Pinpoint the cell where the given text exists, returning its [x, y] midpoint coordinate. 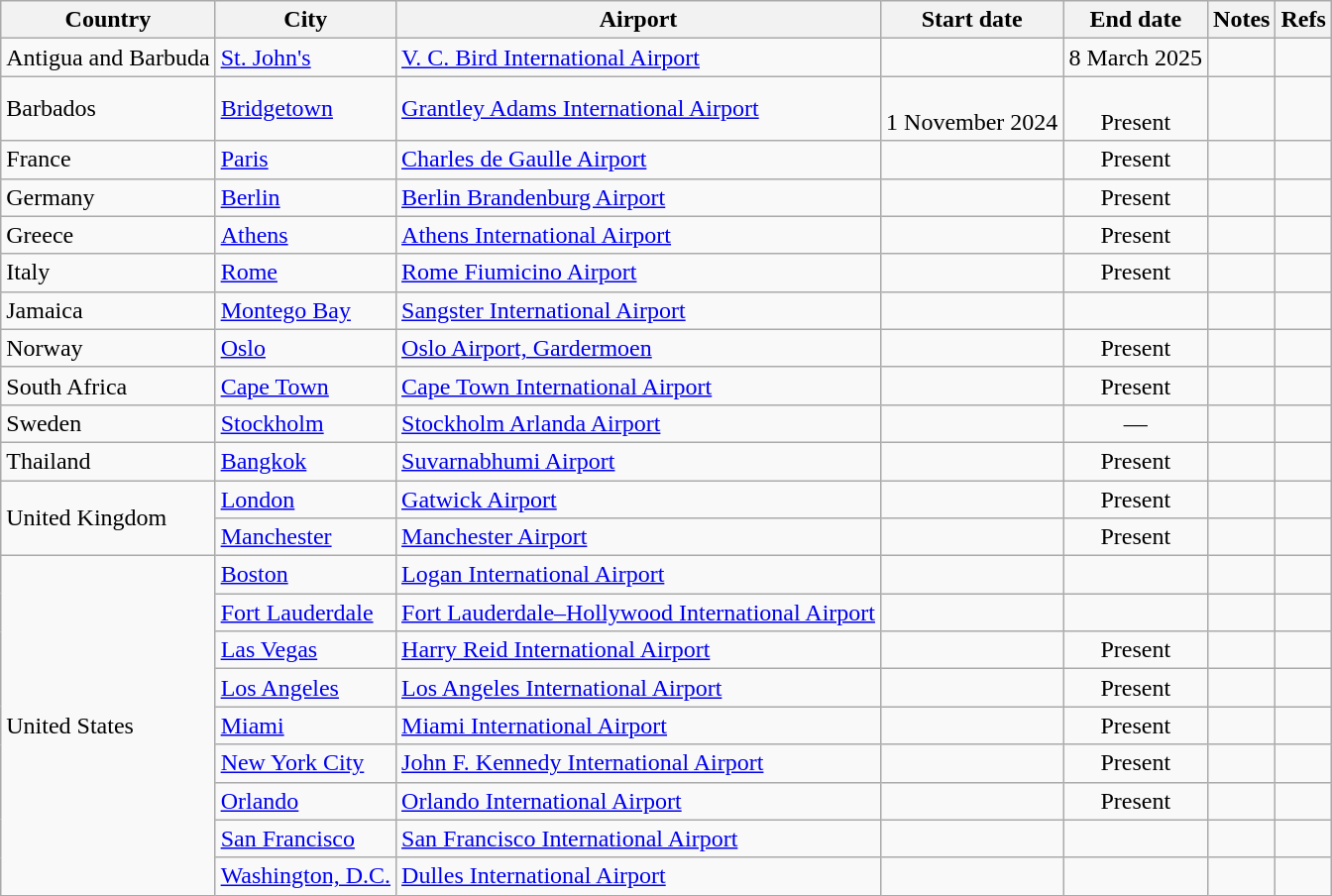
Germany [108, 197]
Antigua and Barbuda [108, 57]
Berlin [305, 197]
United States [108, 726]
Charles de Gaulle Airport [638, 160]
Grantley Adams International Airport [638, 109]
Bridgetown [305, 109]
Fort Lauderdale–Hollywood International Airport [638, 613]
— [1136, 423]
Boston [305, 575]
Manchester Airport [638, 537]
Gatwick Airport [638, 499]
City [305, 20]
Orlando [305, 801]
Jamaica [108, 310]
London [305, 499]
Oslo Airport, Gardermoen [638, 348]
Montego Bay [305, 310]
Orlando International Airport [638, 801]
Rome [305, 273]
Rome Fiumicino Airport [638, 273]
Athens [305, 235]
Barbados [108, 109]
Cape Town [305, 386]
Sangster International Airport [638, 310]
Harry Reid International Airport [638, 650]
South Africa [108, 386]
Oslo [305, 348]
John F. Kennedy International Airport [638, 763]
New York City [305, 763]
San Francisco International Airport [638, 839]
Paris [305, 160]
V. C. Bird International Airport [638, 57]
Sweden [108, 423]
Greece [108, 235]
Miami [305, 726]
1 November 2024 [972, 109]
Berlin Brandenburg Airport [638, 197]
Bangkok [305, 461]
Manchester [305, 537]
Suvarnabhumi Airport [638, 461]
Athens International Airport [638, 235]
Los Angeles International Airport [638, 688]
Washington, D.C. [305, 876]
Notes [1242, 20]
Dulles International Airport [638, 876]
Thailand [108, 461]
Logan International Airport [638, 575]
San Francisco [305, 839]
Stockholm Arlanda Airport [638, 423]
Refs [1303, 20]
End date [1136, 20]
St. John's [305, 57]
Italy [108, 273]
Start date [972, 20]
United Kingdom [108, 517]
Las Vegas [305, 650]
Norway [108, 348]
Country [108, 20]
Airport [638, 20]
Miami International Airport [638, 726]
Stockholm [305, 423]
8 March 2025 [1136, 57]
Fort Lauderdale [305, 613]
Los Angeles [305, 688]
Cape Town International Airport [638, 386]
France [108, 160]
